Determine the (X, Y) coordinate at the center of the cell enclosing the given text.  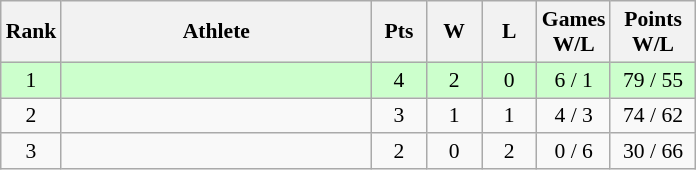
W (454, 32)
PointsW/L (652, 32)
Pts (398, 32)
30 / 66 (652, 152)
74 / 62 (652, 116)
L (510, 32)
Rank (32, 32)
Athlete (216, 32)
0 / 6 (574, 152)
6 / 1 (574, 80)
4 (398, 80)
79 / 55 (652, 80)
4 / 3 (574, 116)
GamesW/L (574, 32)
